Scan for the cell matching the given text and deliver its (x, y) coordinate at center. 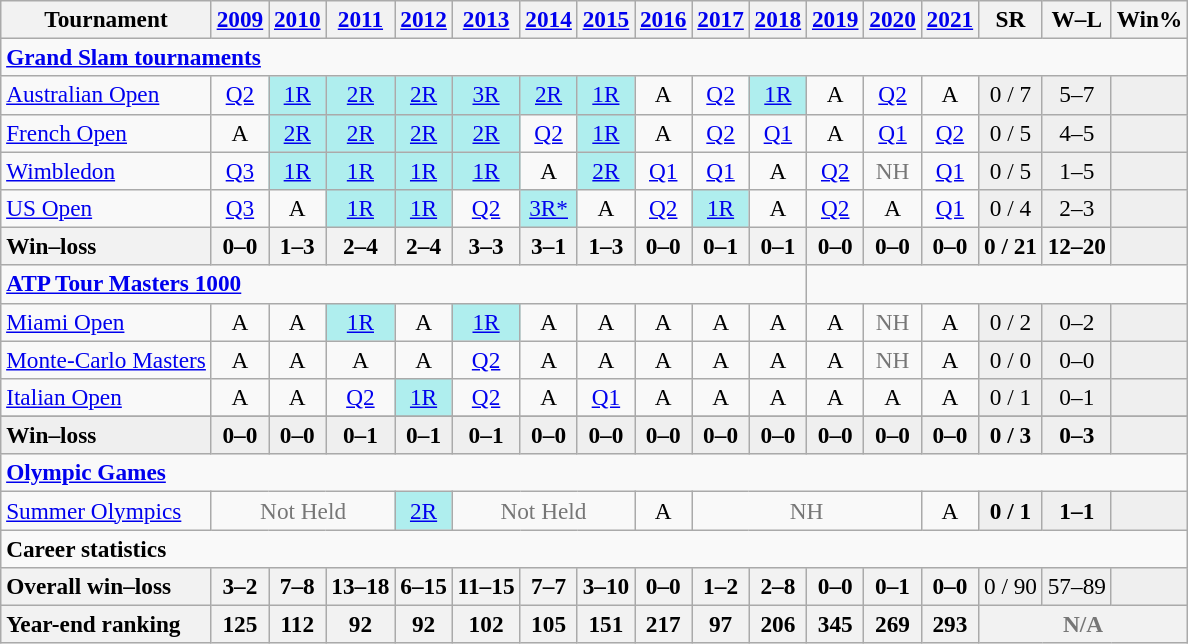
2018 (778, 19)
2013 (486, 19)
2009 (240, 19)
3–10 (606, 586)
1–1 (1076, 510)
3–3 (486, 246)
0 / 3 (1011, 435)
345 (836, 624)
Monte-Carlo Masters (106, 359)
2–3 (1076, 208)
0–2 (1076, 322)
French Open (106, 133)
N/A (1084, 624)
Wimbledon (106, 170)
1–5 (1076, 170)
0–3 (1076, 435)
0 / 21 (1011, 246)
Australian Open (106, 95)
105 (548, 624)
2019 (836, 19)
2017 (720, 19)
ATP Tour Masters 1000 (404, 284)
102 (486, 624)
3R* (548, 208)
2012 (424, 19)
2010 (298, 19)
11–15 (486, 586)
97 (720, 624)
SR (1011, 19)
5–7 (1076, 95)
112 (298, 624)
Olympic Games (594, 473)
Italian Open (106, 397)
0 / 4 (1011, 208)
Tournament (106, 19)
125 (240, 624)
Year-end ranking (106, 624)
151 (606, 624)
7–7 (548, 586)
2–8 (778, 586)
1–2 (720, 586)
57–89 (1076, 586)
217 (664, 624)
3–1 (548, 246)
3R (486, 95)
Miami Open (106, 322)
4–5 (1076, 133)
7–8 (298, 586)
2011 (360, 19)
2020 (892, 19)
0 / 90 (1011, 586)
W–L (1076, 19)
269 (892, 624)
Overall win–loss (106, 586)
3–2 (240, 586)
2021 (950, 19)
6–15 (424, 586)
0 / 0 (1011, 359)
2016 (664, 19)
0 / 7 (1011, 95)
2014 (548, 19)
US Open (106, 208)
13–18 (360, 586)
Summer Olympics (106, 510)
206 (778, 624)
2015 (606, 19)
12–20 (1076, 246)
Win% (1149, 19)
Career statistics (594, 548)
293 (950, 624)
0 / 2 (1011, 322)
Grand Slam tournaments (594, 57)
